From the cell containing the given text, extract its center point as (X, Y) coordinate. 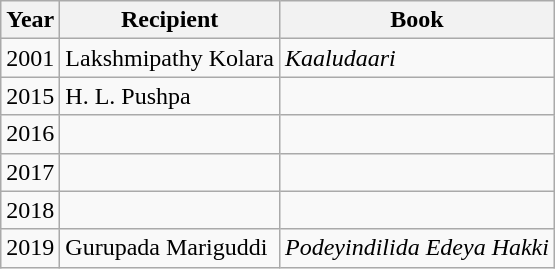
Recipient (170, 20)
2015 (30, 96)
Year (30, 20)
Lakshmipathy Kolara (170, 58)
2019 (30, 248)
2018 (30, 210)
2017 (30, 172)
Book (416, 20)
2016 (30, 134)
2001 (30, 58)
Gurupada Mariguddi (170, 248)
Podeyindilida Edeya Hakki (416, 248)
H. L. Pushpa (170, 96)
Kaaludaari (416, 58)
